From the cell containing the given text, extract its center point as [X, Y] coordinate. 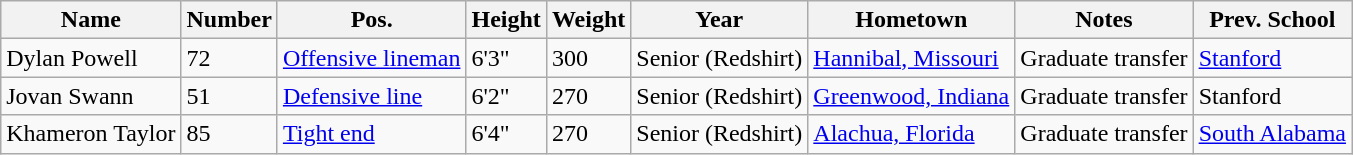
Alachua, Florida [912, 134]
Pos. [372, 20]
6'2" [506, 96]
Khameron Taylor [91, 134]
South Alabama [1272, 134]
Number [229, 20]
72 [229, 58]
6'3" [506, 58]
Height [506, 20]
Notes [1104, 20]
Hannibal, Missouri [912, 58]
Tight end [372, 134]
6'4" [506, 134]
85 [229, 134]
Dylan Powell [91, 58]
Defensive line [372, 96]
Name [91, 20]
Weight [588, 20]
Prev. School [1272, 20]
Hometown [912, 20]
Year [720, 20]
300 [588, 58]
51 [229, 96]
Jovan Swann [91, 96]
Offensive lineman [372, 58]
Greenwood, Indiana [912, 96]
